Identify which cell holds the provided text, then report its (x, y) central coordinate. 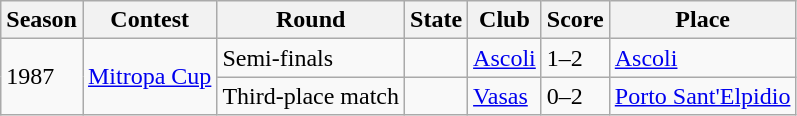
Mitropa Cup (149, 77)
State (436, 20)
Place (702, 20)
Porto Sant'Elpidio (702, 96)
Semi-finals (311, 58)
Round (311, 20)
1–2 (575, 58)
Contest (149, 20)
Third-place match (311, 96)
0–2 (575, 96)
Season (42, 20)
Score (575, 20)
Vasas (505, 96)
Club (505, 20)
1987 (42, 77)
